Provide the [X, Y] coordinate of the cell's center where the given text is located.  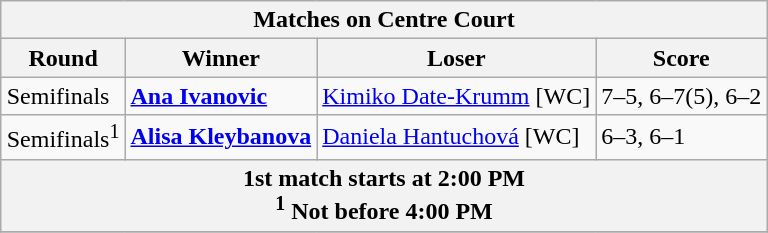
Semifinals [63, 96]
7–5, 6–7(5), 6–2 [682, 96]
Ana Ivanovic [221, 96]
6–3, 6–1 [682, 138]
Semifinals1 [63, 138]
Score [682, 58]
Alisa Kleybanova [221, 138]
Kimiko Date-Krumm [WC] [456, 96]
Matches on Centre Court [384, 20]
Round [63, 58]
Loser [456, 58]
Daniela Hantuchová [WC] [456, 138]
1st match starts at 2:00 PM 1 Not before 4:00 PM [384, 195]
Winner [221, 58]
